Detect which cell encompasses the target text, then output its [X, Y] center coordinate. 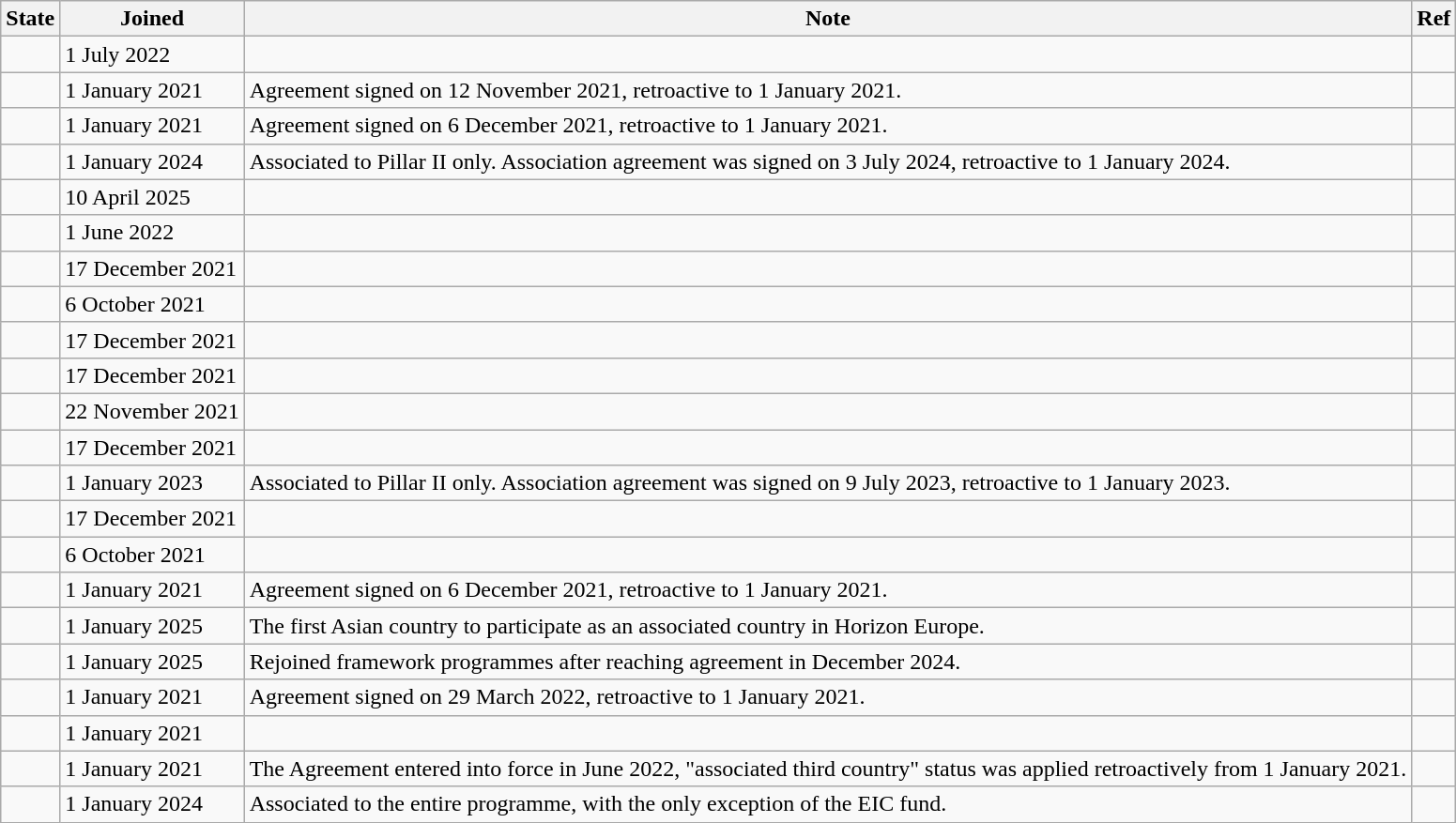
22 November 2021 [152, 411]
Note [828, 19]
1 January 2023 [152, 483]
Associated to Pillar II only. Association agreement was signed on 3 July 2024, retroactive to 1 January 2024. [828, 161]
Rejoined framework programmes after reaching agreement in December 2024. [828, 662]
The Agreement entered into force in June 2022, "associated third country" status was applied retroactively from 1 January 2021. [828, 769]
1 July 2022 [152, 54]
Associated to Pillar II only. Association agreement was signed on 9 July 2023, retroactive to 1 January 2023. [828, 483]
1 June 2022 [152, 233]
State [30, 19]
Agreement signed on 12 November 2021, retroactive to 1 January 2021. [828, 90]
Ref [1434, 19]
10 April 2025 [152, 197]
Joined [152, 19]
Associated to the entire programme, with the only exception of the EIC fund. [828, 804]
The first Asian country to participate as an associated country in Horizon Europe. [828, 626]
Agreement signed on 29 March 2022, retroactive to 1 January 2021. [828, 697]
